Scan for the cell matching the given text and deliver its (X, Y) coordinate at center. 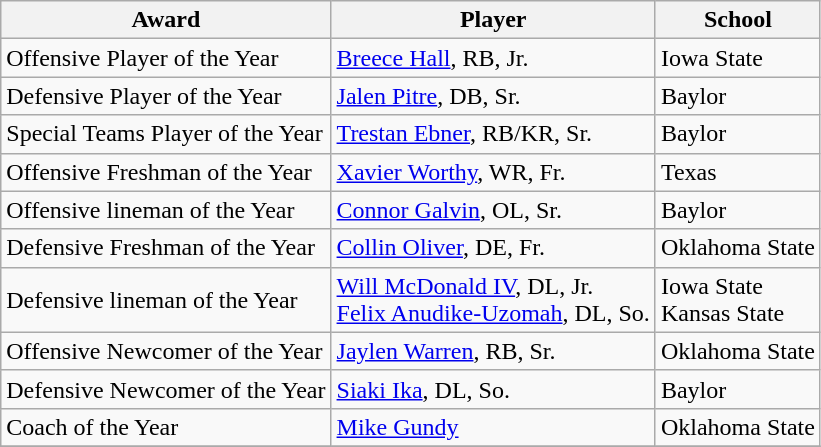
Iowa State (738, 58)
Offensive Newcomer of the Year (166, 351)
Texas (738, 172)
Mike Gundy (493, 427)
Special Teams Player of the Year (166, 134)
Jaylen Warren, RB, Sr. (493, 351)
Defensive lineman of the Year (166, 300)
Offensive lineman of the Year (166, 210)
Player (493, 20)
Coach of the Year (166, 427)
Connor Galvin, OL, Sr. (493, 210)
Siaki Ika, DL, So. (493, 389)
Defensive Freshman of the Year (166, 248)
Jalen Pitre, DB, Sr. (493, 96)
Award (166, 20)
Xavier Worthy, WR, Fr. (493, 172)
Offensive Player of the Year (166, 58)
Will McDonald IV, DL, Jr. Felix Anudike-Uzomah, DL, So. (493, 300)
Offensive Freshman of the Year (166, 172)
Collin Oliver, DE, Fr. (493, 248)
Defensive Newcomer of the Year (166, 389)
School (738, 20)
Iowa State Kansas State (738, 300)
Breece Hall, RB, Jr. (493, 58)
Trestan Ebner, RB/KR, Sr. (493, 134)
Defensive Player of the Year (166, 96)
